Provide the (X, Y) coordinate of the cell's center where the given text is located.  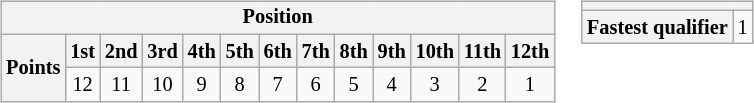
6 (316, 85)
8 (240, 85)
12 (82, 85)
4 (392, 85)
Position (278, 18)
3 (435, 85)
10 (162, 85)
9 (202, 85)
7th (316, 51)
Fastest qualifier (658, 27)
3rd (162, 51)
8th (354, 51)
5 (354, 85)
2 (482, 85)
2nd (122, 51)
11 (122, 85)
6th (278, 51)
7 (278, 85)
Points (33, 68)
5th (240, 51)
10th (435, 51)
12th (530, 51)
4th (202, 51)
9th (392, 51)
1st (82, 51)
11th (482, 51)
